Output the (X, Y) coordinate of the center of the cell containing the given text.  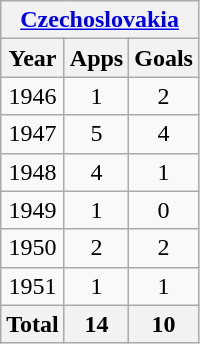
Total (33, 324)
14 (96, 324)
1949 (33, 210)
Apps (96, 58)
0 (164, 210)
1948 (33, 172)
5 (96, 134)
1947 (33, 134)
1950 (33, 248)
Year (33, 58)
1946 (33, 96)
Goals (164, 58)
1951 (33, 286)
Czechoslovakia (100, 20)
10 (164, 324)
